Determine the [X, Y] coordinate at the center of the cell enclosing the given text.  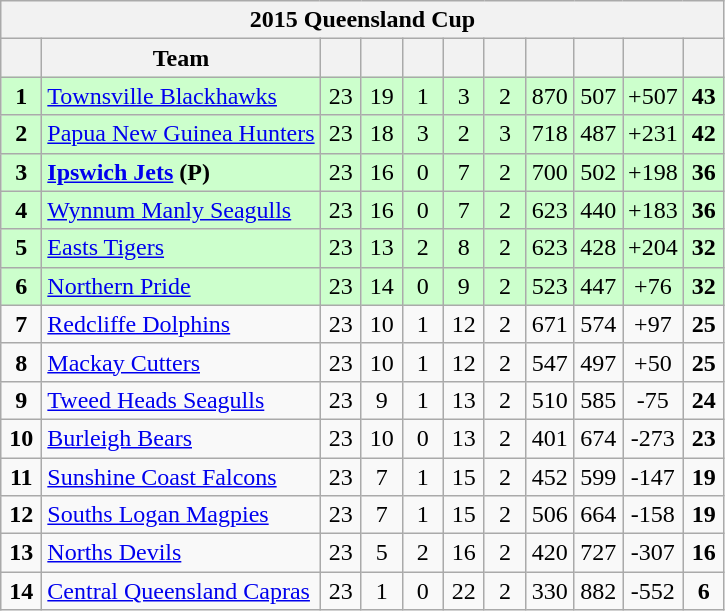
Papua New Guinea Hunters [181, 134]
506 [550, 515]
447 [598, 286]
+50 [654, 362]
420 [550, 553]
718 [550, 134]
Mackay Cutters [181, 362]
+507 [654, 96]
24 [704, 400]
-273 [654, 438]
-307 [654, 553]
-147 [654, 477]
599 [598, 477]
401 [550, 438]
11 [22, 477]
Sunshine Coast Falcons [181, 477]
43 [704, 96]
Souths Logan Magpies [181, 515]
510 [550, 400]
+231 [654, 134]
585 [598, 400]
Townsville Blackhawks [181, 96]
+97 [654, 324]
-158 [654, 515]
Ipswich Jets (P) [181, 172]
Wynnum Manly Seagulls [181, 210]
671 [550, 324]
497 [598, 362]
4 [22, 210]
42 [704, 134]
507 [598, 96]
330 [550, 591]
674 [598, 438]
Redcliffe Dolphins [181, 324]
502 [598, 172]
727 [598, 553]
882 [598, 591]
Central Queensland Capras [181, 591]
-552 [654, 591]
428 [598, 248]
Tweed Heads Seagulls [181, 400]
Burleigh Bears [181, 438]
18 [382, 134]
Northern Pride [181, 286]
870 [550, 96]
2015 Queensland Cup [362, 20]
+76 [654, 286]
487 [598, 134]
22 [464, 591]
452 [550, 477]
+183 [654, 210]
664 [598, 515]
Team [181, 58]
-75 [654, 400]
+204 [654, 248]
440 [598, 210]
Easts Tigers [181, 248]
574 [598, 324]
700 [550, 172]
Norths Devils [181, 553]
547 [550, 362]
523 [550, 286]
+198 [654, 172]
